For the text-containing cell, return its midpoint in (x, y) coordinate format. 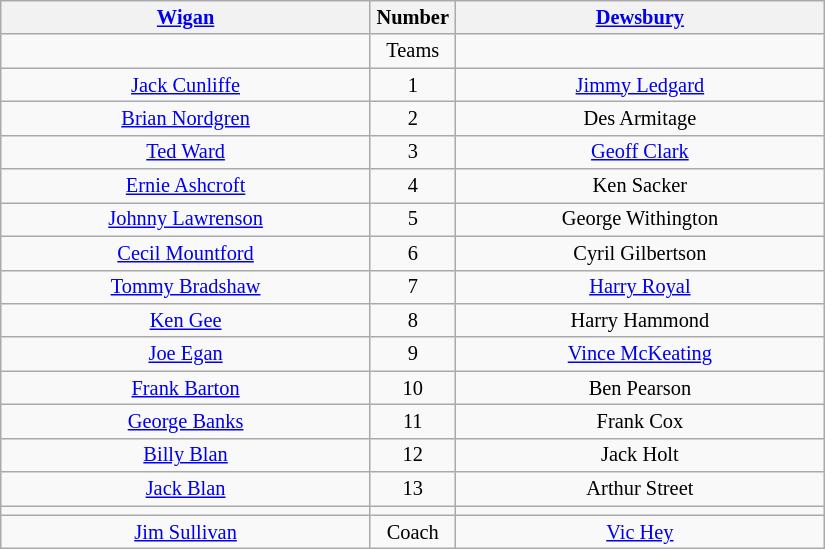
Joe Egan (186, 354)
10 (412, 388)
Brian Nordgren (186, 118)
2 (412, 118)
4 (412, 186)
Frank Barton (186, 388)
George Banks (186, 421)
Cecil Mountford (186, 253)
13 (412, 489)
Des Armitage (640, 118)
Coach (412, 532)
Arthur Street (640, 489)
Geoff Clark (640, 152)
12 (412, 455)
9 (412, 354)
Teams (412, 51)
Cyril Gilbertson (640, 253)
Tommy Bradshaw (186, 287)
Jack Holt (640, 455)
Number (412, 17)
Jack Blan (186, 489)
Wigan (186, 17)
Ken Gee (186, 320)
George Withington (640, 219)
6 (412, 253)
Billy Blan (186, 455)
Vic Hey (640, 532)
8 (412, 320)
Frank Cox (640, 421)
Ken Sacker (640, 186)
Jimmy Ledgard (640, 85)
Ernie Ashcroft (186, 186)
Johnny Lawrenson (186, 219)
7 (412, 287)
5 (412, 219)
1 (412, 85)
Dewsbury (640, 17)
Vince McKeating (640, 354)
Jack Cunliffe (186, 85)
11 (412, 421)
Jim Sullivan (186, 532)
Ted Ward (186, 152)
3 (412, 152)
Ben Pearson (640, 388)
Harry Royal (640, 287)
Harry Hammond (640, 320)
